Pinpoint the cell where the given text exists, returning its (X, Y) midpoint coordinate. 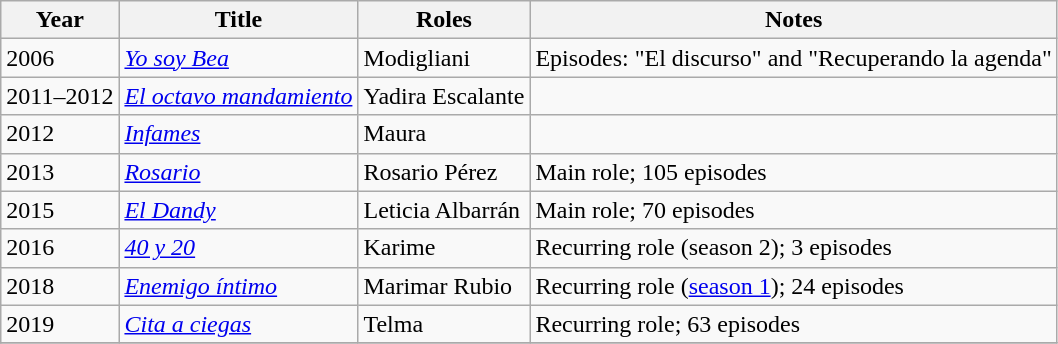
Rosario Pérez (444, 172)
2012 (60, 134)
El octavo mandamiento (238, 96)
2006 (60, 58)
Main role; 105 episodes (794, 172)
Episodes: "El discurso" and "Recuperando la agenda" (794, 58)
Title (238, 20)
2011–2012 (60, 96)
Rosario (238, 172)
Roles (444, 20)
Karime (444, 248)
Yo soy Bea (238, 58)
Recurring role (season 1); 24 episodes (794, 286)
Year (60, 20)
Cita a ciegas (238, 324)
Recurring role; 63 episodes (794, 324)
Main role; 70 episodes (794, 210)
El Dandy (238, 210)
2015 (60, 210)
Recurring role (season 2); 3 episodes (794, 248)
Marimar Rubio (444, 286)
2013 (60, 172)
Telma (444, 324)
40 y 20 (238, 248)
Maura (444, 134)
Infames (238, 134)
Modigliani (444, 58)
Notes (794, 20)
Leticia Albarrán (444, 210)
2016 (60, 248)
Yadira Escalante (444, 96)
2018 (60, 286)
Enemigo íntimo (238, 286)
2019 (60, 324)
